Search for the cell housing the specified text and yield its [X, Y] center coordinate. 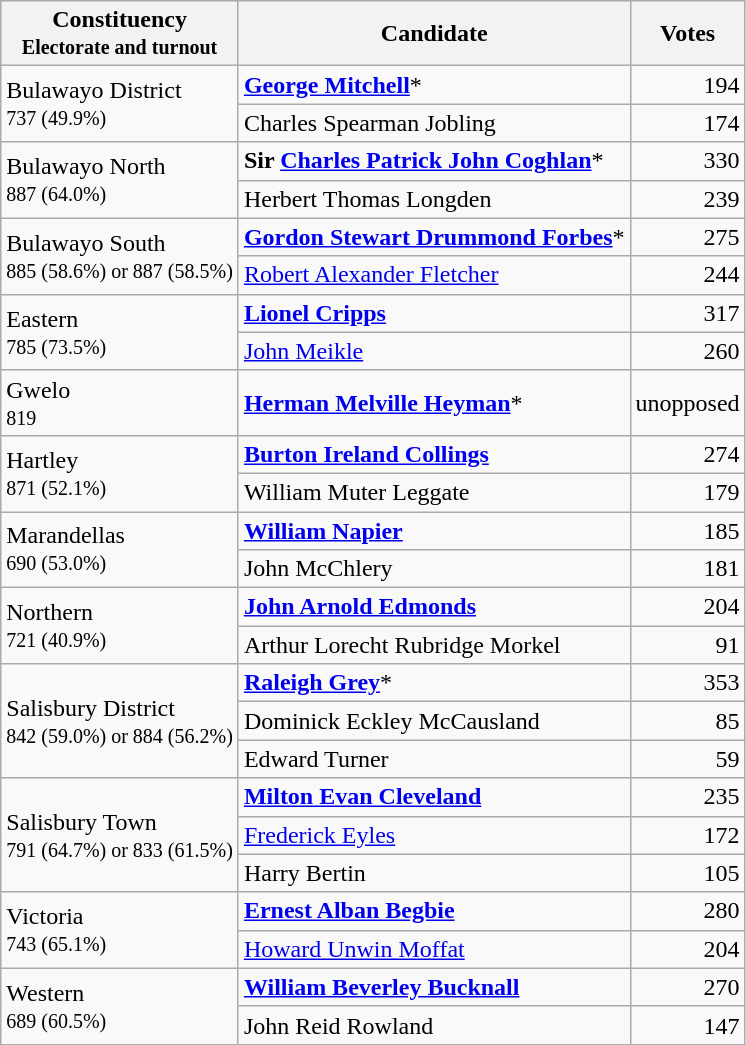
Charles Spearman Jobling [434, 123]
Candidate [434, 34]
George Mitchell* [434, 85]
194 [688, 85]
85 [688, 721]
Arthur Lorecht Rubridge Morkel [434, 645]
Herman Melville Heyman* [434, 402]
Raleigh Grey* [434, 683]
Ernest Alban Begbie [434, 911]
Howard Unwin Moffat [434, 949]
105 [688, 873]
John McChlery [434, 569]
Lionel Cripps [434, 313]
Gordon Stewart Drummond Forbes* [434, 237]
unopposed [688, 402]
239 [688, 199]
181 [688, 569]
Votes [688, 34]
Western689 (60.5%) [120, 1006]
330 [688, 161]
Dominick Eckley McCausland [434, 721]
Salisbury Town791 (64.7%) or 833 (61.5%) [120, 835]
Hartley871 (52.1%) [120, 473]
Gwelo819 [120, 402]
ConstituencyElectorate and turnout [120, 34]
William Beverley Bucknall [434, 987]
91 [688, 645]
260 [688, 351]
317 [688, 313]
John Reid Rowland [434, 1025]
353 [688, 683]
Edward Turner [434, 759]
Robert Alexander Fletcher [434, 275]
John Arnold Edmonds [434, 607]
274 [688, 454]
Bulawayo South885 (58.6%) or 887 (58.5%) [120, 256]
Milton Evan Cleveland [434, 797]
179 [688, 492]
Salisbury District842 (59.0%) or 884 (56.2%) [120, 721]
172 [688, 835]
Herbert Thomas Longden [434, 199]
270 [688, 987]
Bulawayo North887 (64.0%) [120, 180]
William Napier [434, 531]
280 [688, 911]
147 [688, 1025]
244 [688, 275]
Marandellas690 (53.0%) [120, 550]
Victoria743 (65.1%) [120, 930]
Sir Charles Patrick John Coghlan* [434, 161]
Eastern785 (73.5%) [120, 332]
235 [688, 797]
William Muter Leggate [434, 492]
Northern721 (40.9%) [120, 626]
174 [688, 123]
Burton Ireland Collings [434, 454]
59 [688, 759]
Harry Bertin [434, 873]
185 [688, 531]
Bulawayo District737 (49.9%) [120, 104]
Frederick Eyles [434, 835]
John Meikle [434, 351]
275 [688, 237]
